Detect which cell encompasses the target text, then output its [x, y] center coordinate. 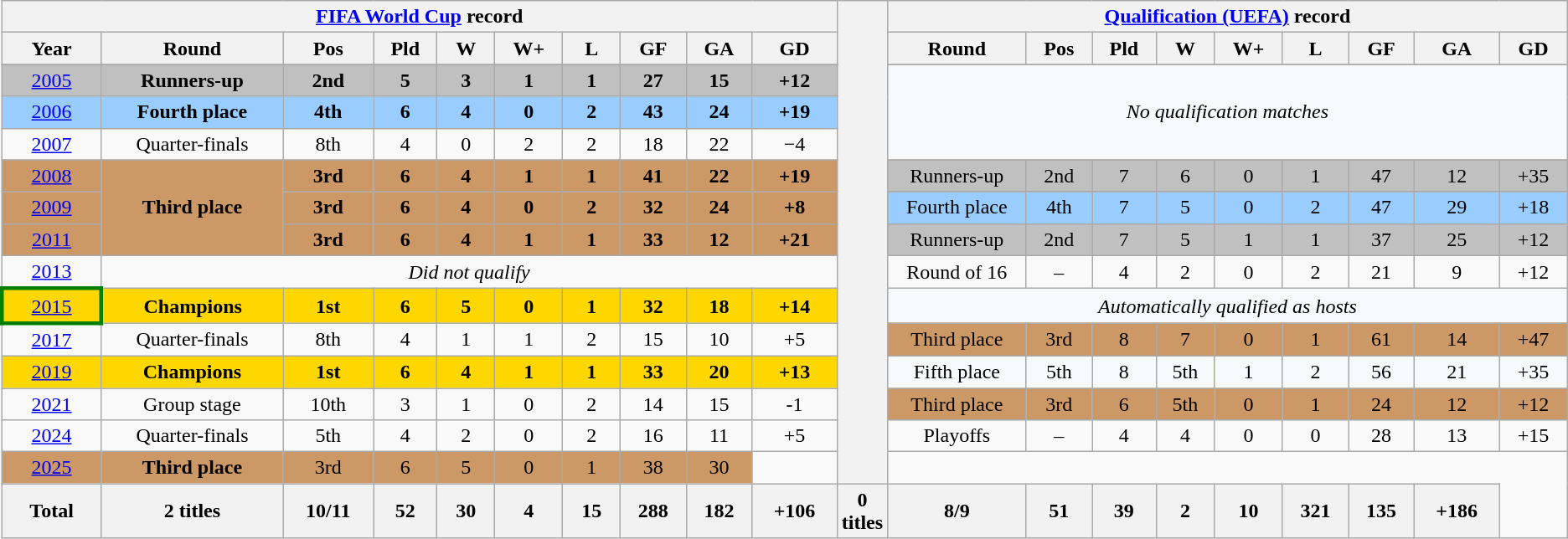
−4 [794, 144]
20 [719, 372]
Qualification (UEFA) record [1228, 17]
2008 [52, 176]
+14 [794, 306]
Fifth place [957, 372]
8/9 [957, 511]
+106 [794, 511]
182 [719, 511]
2015 [52, 306]
13 [1456, 436]
43 [653, 112]
9 [1456, 272]
2025 [52, 468]
Did not qualify [469, 272]
52 [405, 511]
2021 [52, 404]
Group stage [193, 404]
51 [1059, 511]
2006 [52, 112]
Total [52, 511]
41 [653, 176]
56 [1382, 372]
321 [1315, 511]
+15 [1533, 436]
2007 [52, 144]
Playoffs [957, 436]
37 [1382, 239]
+18 [1533, 208]
39 [1124, 511]
2005 [52, 80]
FIFA World Cup record [419, 17]
11 [719, 436]
+186 [1456, 511]
10th [328, 404]
+47 [1533, 340]
38 [653, 468]
28 [1382, 436]
61 [1382, 340]
2019 [52, 372]
2009 [52, 208]
10/11 [328, 511]
0 titles [862, 511]
+13 [794, 372]
2024 [52, 436]
-1 [794, 404]
No qualification matches [1228, 112]
+8 [794, 208]
16 [653, 436]
Year [52, 49]
288 [653, 511]
27 [653, 80]
29 [1456, 208]
Automatically qualified as hosts [1228, 306]
+21 [794, 239]
25 [1456, 239]
2013 [52, 272]
135 [1382, 511]
2011 [52, 239]
Round of 16 [957, 272]
2 titles [193, 511]
2017 [52, 340]
